Pinpoint the cell where the given text exists, returning its (x, y) midpoint coordinate. 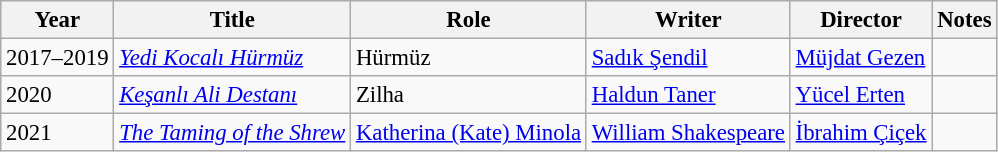
Writer (688, 20)
Role (469, 20)
Hürmüz (469, 58)
The Taming of the Shrew (232, 133)
Title (232, 20)
Haldun Taner (688, 95)
Director (861, 20)
Year (58, 20)
Zilha (469, 95)
Müjdat Gezen (861, 58)
İbrahim Çiçek (861, 133)
2020 (58, 95)
Yedi Kocalı Hürmüz (232, 58)
William Shakespeare (688, 133)
2021 (58, 133)
2017–2019 (58, 58)
Notes (964, 20)
Keşanlı Ali Destanı (232, 95)
Yücel Erten (861, 95)
Katherina (Kate) Minola (469, 133)
Sadık Şendil (688, 58)
